Determine the [X, Y] coordinate at the center of the cell enclosing the given text.  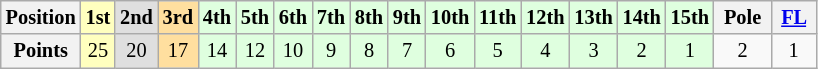
9 [331, 51]
1st [98, 17]
25 [98, 51]
14 [217, 51]
12 [255, 51]
11th [498, 17]
Position [41, 17]
15th [690, 17]
17 [178, 51]
10 [293, 51]
10th [450, 17]
8th [369, 17]
5 [498, 51]
9th [407, 17]
3rd [178, 17]
12th [545, 17]
FL [794, 17]
7th [331, 17]
5th [255, 17]
4 [545, 51]
4th [217, 17]
8 [369, 51]
2nd [136, 17]
6th [293, 17]
Points [41, 51]
20 [136, 51]
14th [642, 17]
3 [593, 51]
6 [450, 51]
Pole [742, 17]
13th [593, 17]
7 [407, 51]
